Detect which cell encompasses the target text, then output its [x, y] center coordinate. 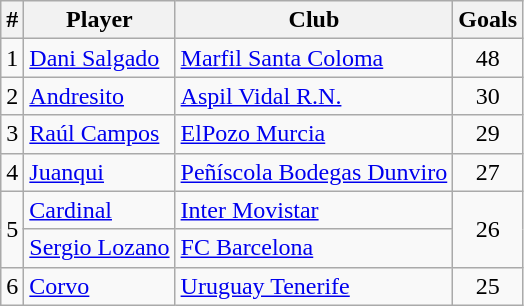
30 [488, 96]
Player [100, 20]
FC Barcelona [314, 248]
Aspil Vidal R.N. [314, 96]
48 [488, 58]
ElPozo Murcia [314, 134]
27 [488, 172]
25 [488, 286]
Cardinal [100, 210]
2 [12, 96]
4 [12, 172]
Goals [488, 20]
Raúl Campos [100, 134]
5 [12, 229]
3 [12, 134]
Juanqui [100, 172]
Corvo [100, 286]
Marfil Santa Coloma [314, 58]
Sergio Lozano [100, 248]
6 [12, 286]
Club [314, 20]
1 [12, 58]
# [12, 20]
29 [488, 134]
26 [488, 229]
Peñíscola Bodegas Dunviro [314, 172]
Dani Salgado [100, 58]
Inter Movistar [314, 210]
Andresito [100, 96]
Uruguay Tenerife [314, 286]
